Output the (x, y) coordinate of the center of the cell containing the given text.  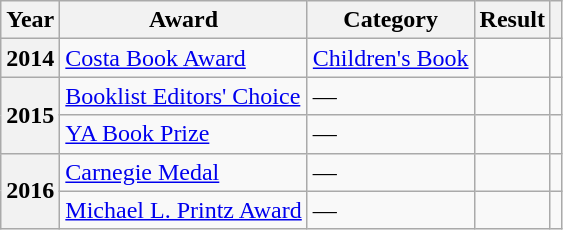
Michael L. Printz Award (184, 210)
Costa Book Award (184, 58)
YA Book Prize (184, 134)
Award (184, 20)
Children's Book (390, 58)
Carnegie Medal (184, 172)
Category (390, 20)
2015 (30, 115)
Booklist Editors' Choice (184, 96)
2014 (30, 58)
2016 (30, 191)
Result (512, 20)
Year (30, 20)
